Locate the cell with the specified text and output its [x, y] center coordinate. 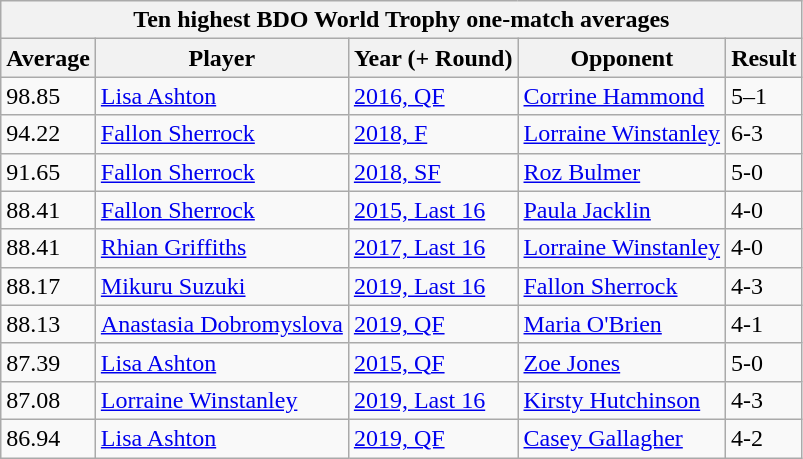
Mikuru Suzuki [222, 286]
2018, F [433, 134]
Zoe Jones [622, 362]
87.39 [48, 362]
88.17 [48, 286]
86.94 [48, 438]
2018, SF [433, 172]
Result [764, 58]
2015, Last 16 [433, 210]
Year (+ Round) [433, 58]
Player [222, 58]
Anastasia Dobromyslova [222, 324]
2017, Last 16 [433, 248]
Kirsty Hutchinson [622, 400]
94.22 [48, 134]
91.65 [48, 172]
Casey Gallagher [622, 438]
Average [48, 58]
Corrine Hammond [622, 96]
87.08 [48, 400]
2016, QF [433, 96]
2015, QF [433, 362]
6-3 [764, 134]
Ten highest BDO World Trophy one-match averages [402, 20]
4-1 [764, 324]
98.85 [48, 96]
Rhian Griffiths [222, 248]
Maria O'Brien [622, 324]
Paula Jacklin [622, 210]
Opponent [622, 58]
Roz Bulmer [622, 172]
88.13 [48, 324]
4-2 [764, 438]
5–1 [764, 96]
